Extract the [X, Y] coordinate from the center of the cell holding the provided text.  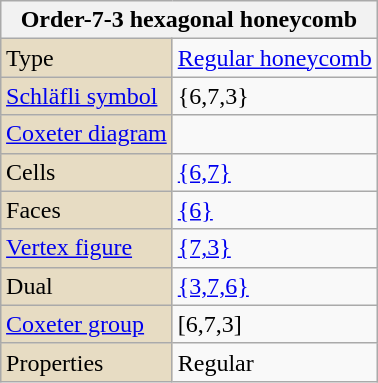
{7,3} [274, 248]
{3,7,6} [274, 286]
{6,7,3} [274, 96]
Coxeter group [87, 324]
Regular [274, 362]
Coxeter diagram [87, 134]
Type [87, 58]
Properties [87, 362]
Faces [87, 210]
Vertex figure [87, 248]
Schläfli symbol [87, 96]
Dual [87, 286]
{6} [274, 210]
Order-7-3 hexagonal honeycomb [190, 20]
[6,7,3] [274, 324]
Cells [87, 172]
{6,7} [274, 172]
Regular honeycomb [274, 58]
